Detect which cell encompasses the target text, then output its [x, y] center coordinate. 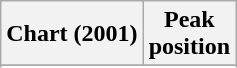
Peakposition [189, 34]
Chart (2001) [72, 34]
